Find where the given text appears and provide that cell's center as (X, Y) coordinate. 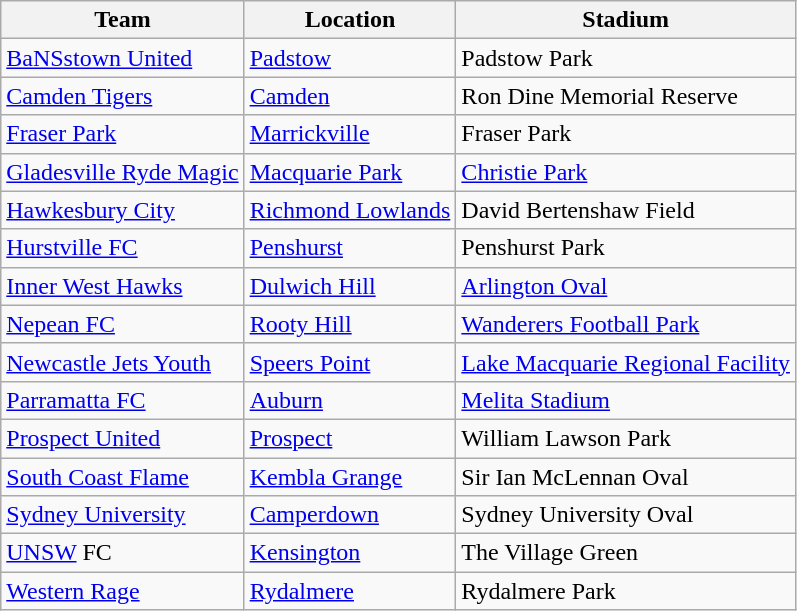
Christie Park (626, 172)
Wanderers Football Park (626, 324)
Auburn (350, 400)
South Coast Flame (122, 477)
Team (122, 20)
Hurstville FC (122, 248)
The Village Green (626, 553)
Stadium (626, 20)
Camden Tigers (122, 96)
Sydney University Oval (626, 515)
Newcastle Jets Youth (122, 362)
David Bertenshaw Field (626, 210)
Macquarie Park (350, 172)
Rooty Hill (350, 324)
Rydalmere (350, 591)
Location (350, 20)
Camden (350, 96)
William Lawson Park (626, 438)
UNSW FC (122, 553)
Hawkesbury City (122, 210)
Western Rage (122, 591)
Kensington (350, 553)
Sir Ian McLennan Oval (626, 477)
Rydalmere Park (626, 591)
Nepean FC (122, 324)
Richmond Lowlands (350, 210)
Arlington Oval (626, 286)
Gladesville Ryde Magic (122, 172)
Speers Point (350, 362)
BaNSstown United (122, 58)
Padstow Park (626, 58)
Melita Stadium (626, 400)
Penshurst (350, 248)
Ron Dine Memorial Reserve (626, 96)
Marrickville (350, 134)
Padstow (350, 58)
Camperdown (350, 515)
Parramatta FC (122, 400)
Penshurst Park (626, 248)
Inner West Hawks (122, 286)
Prospect United (122, 438)
Lake Macquarie Regional Facility (626, 362)
Dulwich Hill (350, 286)
Sydney University (122, 515)
Kembla Grange (350, 477)
Prospect (350, 438)
